For the text-containing cell, return its midpoint in [X, Y] coordinate format. 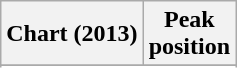
Chart (2013) [72, 34]
Peakposition [189, 34]
